Determine the [x, y] coordinate at the center of the cell enclosing the given text.  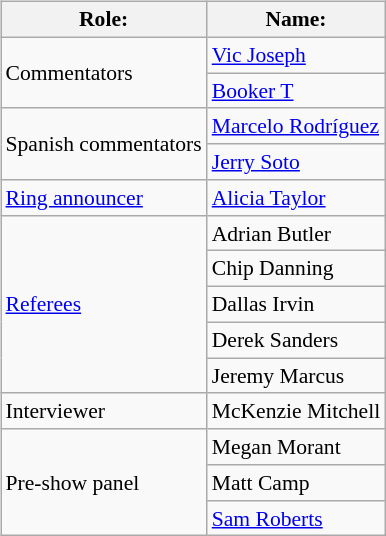
Interviewer [103, 411]
Matt Camp [296, 483]
Ring announcer [103, 198]
Adrian Butler [296, 233]
Booker T [296, 91]
McKenzie Mitchell [296, 411]
Jerry Soto [296, 162]
Name: [296, 20]
Spanish commentators [103, 144]
Chip Danning [296, 269]
Marcelo Rodríguez [296, 126]
Jeremy Marcus [296, 376]
Pre-show panel [103, 482]
Commentators [103, 72]
Referees [103, 304]
Dallas Irvin [296, 305]
Sam Roberts [296, 518]
Alicia Taylor [296, 198]
Role: [103, 20]
Derek Sanders [296, 340]
Megan Morant [296, 447]
Vic Joseph [296, 55]
